Output the (X, Y) coordinate of the center of the cell containing the given text.  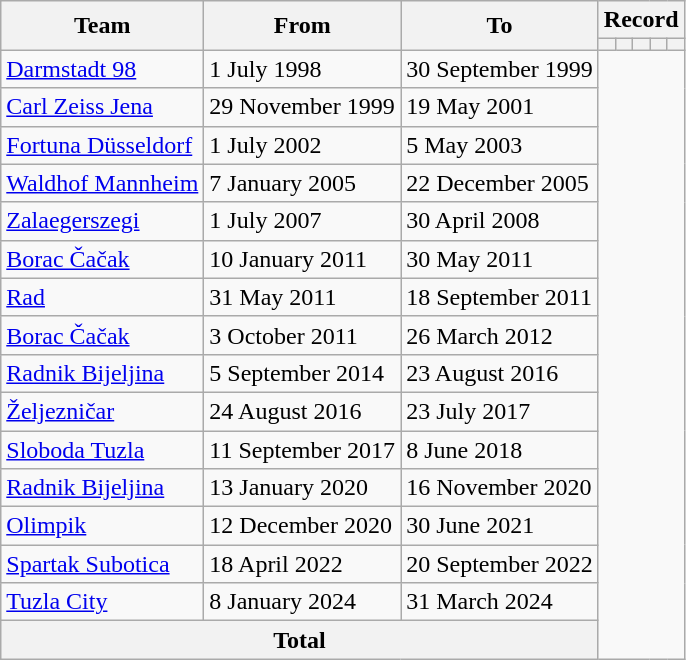
31 May 2011 (302, 297)
22 December 2005 (500, 183)
13 January 2020 (302, 488)
10 January 2011 (302, 259)
To (500, 26)
1 July 2007 (302, 221)
31 March 2024 (500, 602)
30 May 2011 (500, 259)
19 May 2001 (500, 107)
Sloboda Tuzla (102, 449)
1 July 1998 (302, 69)
Spartak Subotica (102, 564)
Željezničar (102, 411)
Darmstadt 98 (102, 69)
24 August 2016 (302, 411)
Zalaegerszegi (102, 221)
11 September 2017 (302, 449)
Rad (102, 297)
8 June 2018 (500, 449)
30 June 2021 (500, 526)
26 March 2012 (500, 335)
Waldhof Mannheim (102, 183)
16 November 2020 (500, 488)
3 October 2011 (302, 335)
1 July 2002 (302, 145)
20 September 2022 (500, 564)
7 January 2005 (302, 183)
Team (102, 26)
From (302, 26)
Carl Zeiss Jena (102, 107)
5 May 2003 (500, 145)
23 August 2016 (500, 373)
Olimpik (102, 526)
5 September 2014 (302, 373)
23 July 2017 (500, 411)
8 January 2024 (302, 602)
Tuzla City (102, 602)
30 September 1999 (500, 69)
18 September 2011 (500, 297)
18 April 2022 (302, 564)
30 April 2008 (500, 221)
Total (300, 640)
12 December 2020 (302, 526)
29 November 1999 (302, 107)
Fortuna Düsseldorf (102, 145)
Record (641, 20)
